Scan for the cell matching the given text and deliver its (X, Y) coordinate at center. 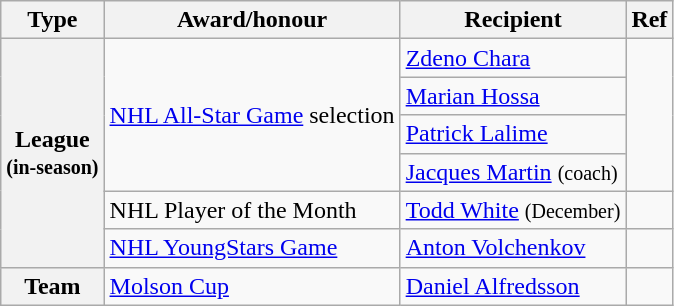
NHL Player of the Month (252, 210)
Recipient (513, 20)
Type (52, 20)
Todd White (December) (513, 210)
Molson Cup (252, 286)
Award/honour (252, 20)
Ref (650, 20)
NHL All-Star Game selection (252, 115)
Daniel Alfredsson (513, 286)
Zdeno Chara (513, 58)
Jacques Martin (coach) (513, 172)
NHL YoungStars Game (252, 248)
Marian Hossa (513, 96)
Anton Volchenkov (513, 248)
Patrick Lalime (513, 134)
League(in-season) (52, 153)
Team (52, 286)
